Provide the (X, Y) coordinate of the cell's center where the given text is located.  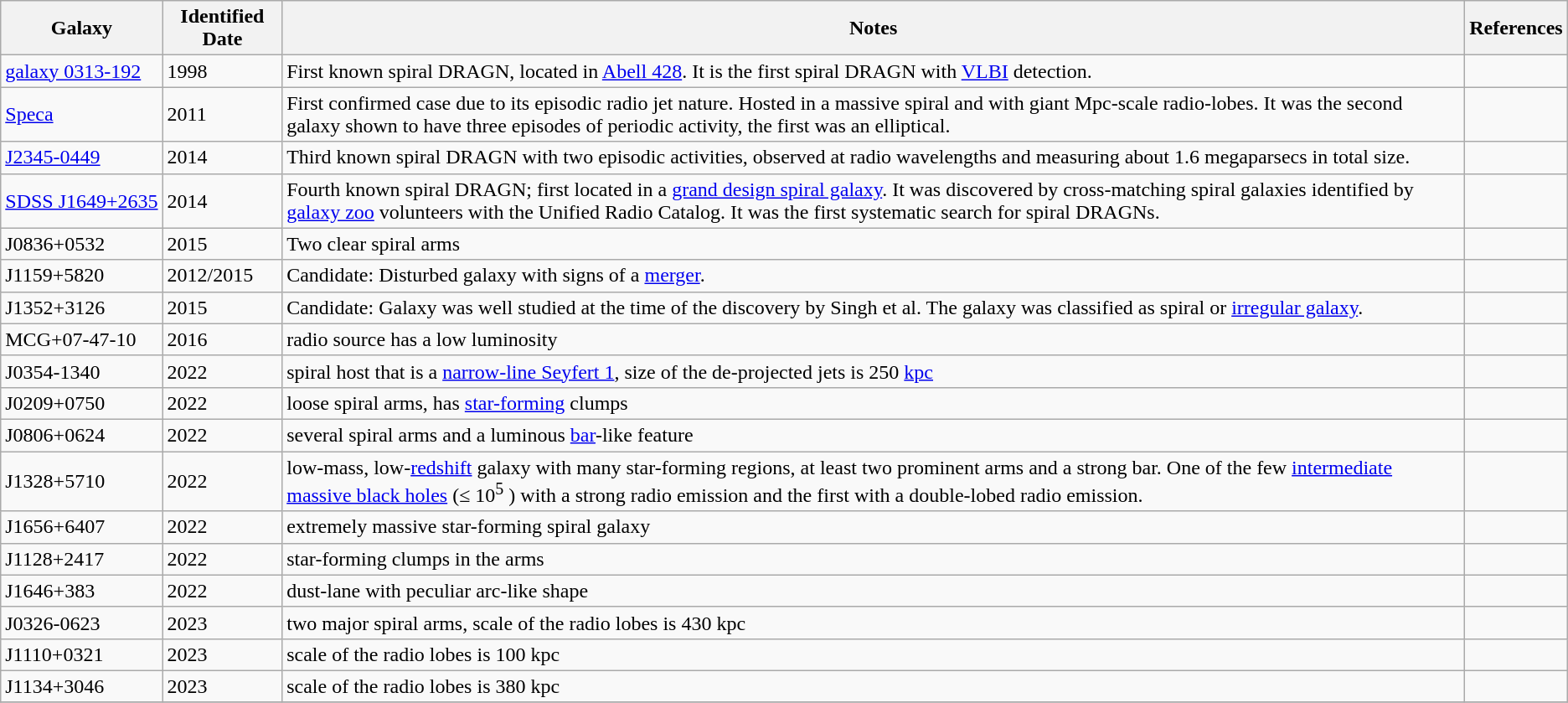
Third known spiral DRAGN with two episodic activities, observed at radio wavelengths and measuring about 1.6 megaparsecs in total size. (874, 158)
several spiral arms and a luminous bar-like feature (874, 435)
First known spiral DRAGN, located in Abell 428. It is the first spiral DRAGN with VLBI detection. (874, 71)
two major spiral arms, scale of the radio lobes is 430 kpc (874, 623)
J0836+0532 (82, 244)
Galaxy (82, 28)
J2345-0449 (82, 158)
star-forming clumps in the arms (874, 559)
scale of the radio lobes is 100 kpc (874, 654)
2012/2015 (223, 276)
radio source has a low luminosity (874, 339)
1998 (223, 71)
J1128+2417 (82, 559)
J0326-0623 (82, 623)
J1646+383 (82, 591)
J1159+5820 (82, 276)
MCG+07-47-10 (82, 339)
Two clear spiral arms (874, 244)
spiral host that is a narrow-line Seyfert 1, size of the de-projected jets is 250 kpc (874, 371)
J1656+6407 (82, 527)
scale of the radio lobes is 380 kpc (874, 686)
galaxy 0313-192 (82, 71)
Candidate: Disturbed galaxy with signs of a merger. (874, 276)
2016 (223, 339)
Candidate: Galaxy was well studied at the time of the discovery by Singh et al. The galaxy was classified as spiral or irregular galaxy. (874, 308)
J1134+3046 (82, 686)
2011 (223, 114)
extremely massive star-forming spiral galaxy (874, 527)
SDSS J1649+2635 (82, 201)
J1328+5710 (82, 481)
J1352+3126 (82, 308)
J1110+0321 (82, 654)
J0806+0624 (82, 435)
Speca (82, 114)
Identified Date (223, 28)
J0209+0750 (82, 403)
References (1516, 28)
Notes (874, 28)
loose spiral arms, has star-forming clumps (874, 403)
dust-lane with peculiar arc-like shape (874, 591)
J0354-1340 (82, 371)
